Output the [X, Y] coordinate of the center of the cell containing the given text.  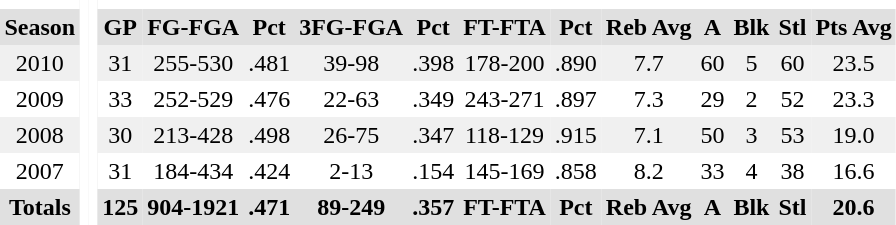
.476 [270, 99]
23.3 [854, 99]
.154 [434, 171]
.424 [270, 171]
.897 [576, 99]
29 [712, 99]
7.1 [648, 135]
20.6 [854, 207]
50 [712, 135]
184-434 [194, 171]
GP [120, 27]
Season [40, 27]
2 [752, 99]
39-98 [352, 63]
.890 [576, 63]
.481 [270, 63]
53 [792, 135]
30 [120, 135]
904-1921 [194, 207]
.347 [434, 135]
2-13 [352, 171]
.915 [576, 135]
178-200 [505, 63]
19.0 [854, 135]
7.7 [648, 63]
213-428 [194, 135]
Pts Avg [854, 27]
145-169 [505, 171]
5 [752, 63]
89-249 [352, 207]
8.2 [648, 171]
.398 [434, 63]
255-530 [194, 63]
243-271 [505, 99]
23.5 [854, 63]
2007 [40, 171]
16.6 [854, 171]
125 [120, 207]
252-529 [194, 99]
2008 [40, 135]
.349 [434, 99]
3 [752, 135]
38 [792, 171]
2010 [40, 63]
22-63 [352, 99]
.471 [270, 207]
118-129 [505, 135]
7.3 [648, 99]
26-75 [352, 135]
.498 [270, 135]
FG-FGA [194, 27]
.357 [434, 207]
52 [792, 99]
2009 [40, 99]
4 [752, 171]
Totals [40, 207]
.858 [576, 171]
3FG-FGA [352, 27]
